Output the [X, Y] coordinate of the center of the cell containing the given text.  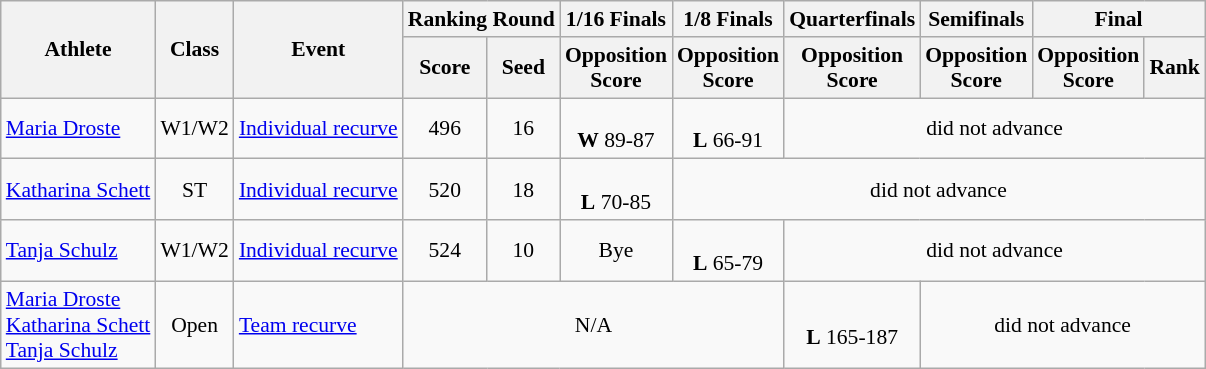
Team recurve [318, 324]
Maria Droste [78, 128]
Tanja Schulz [78, 250]
N/A [594, 324]
18 [524, 190]
L 65-79 [728, 250]
1/16 Finals [616, 19]
Rank [1174, 68]
520 [445, 190]
Class [194, 50]
Final [1118, 19]
Open [194, 324]
Athlete [78, 50]
L 70-85 [616, 190]
Maria DrosteKatharina SchettTanja Schulz [78, 324]
Katharina Schett [78, 190]
L 165-187 [852, 324]
Ranking Round [482, 19]
Event [318, 50]
Seed [524, 68]
Score [445, 68]
ST [194, 190]
Bye [616, 250]
16 [524, 128]
10 [524, 250]
W 89-87 [616, 128]
L 66-91 [728, 128]
Semifinals [976, 19]
524 [445, 250]
Quarterfinals [852, 19]
1/8 Finals [728, 19]
496 [445, 128]
